Identify which cell holds the provided text, then report its (X, Y) central coordinate. 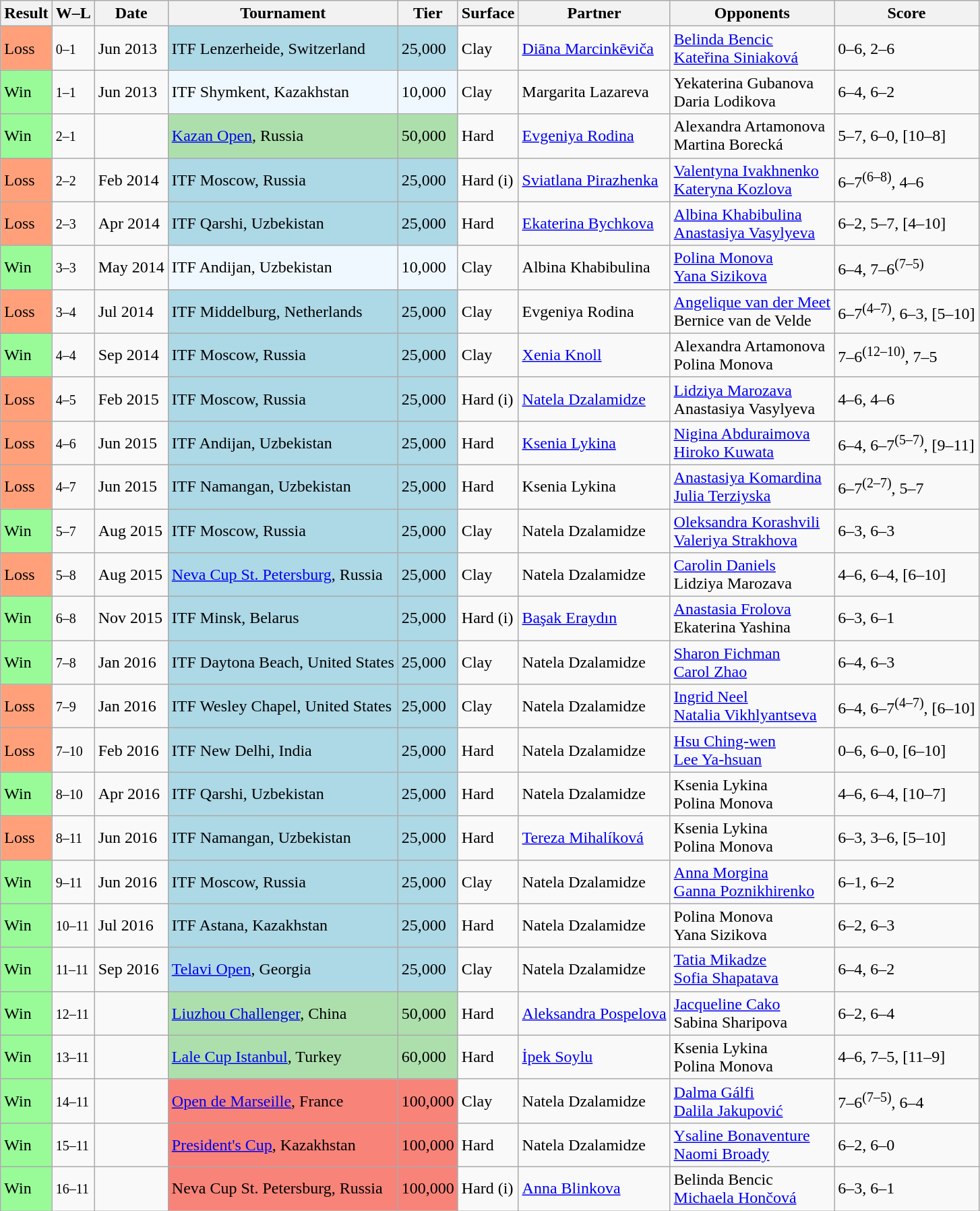
ITF Middelburg, Netherlands (283, 312)
Hsu Ching-wen Lee Ya-hsuan (752, 750)
6–4, 6–7(4–7), [6–10] (907, 707)
ITF Minsk, Belarus (283, 619)
Diāna Marcinkēviča (594, 49)
Feb 2016 (131, 750)
6–2, 6–0 (907, 1145)
5–7 (73, 530)
Sviatlana Pirazhenka (594, 179)
Aleksandra Pospelova (594, 1013)
13–11 (73, 1057)
6–7(4–7), 6–3, [5–10] (907, 312)
6–4, 7–6(7–5) (907, 267)
Date (131, 13)
6–3, 3–6, [5–10] (907, 837)
Sep 2016 (131, 970)
Ysaline Bonaventure Naomi Broady (752, 1145)
Anna Blinkova (594, 1188)
4–6, 4–6 (907, 399)
12–11 (73, 1013)
6–4, 6–7(5–7), [9–11] (907, 442)
İpek Soylu (594, 1057)
President's Cup, Kazakhstan (283, 1145)
Angelique van der Meet Bernice van de Velde (752, 312)
15–11 (73, 1145)
10–11 (73, 925)
May 2014 (131, 267)
Jul 2016 (131, 925)
4–5 (73, 399)
Başak Eraydın (594, 619)
6–1, 6–2 (907, 882)
Anastasia Frolova Ekaterina Yashina (752, 619)
Open de Marseille, France (283, 1100)
Ingrid Neel Natalia Vikhlyantseva (752, 707)
Apr 2016 (131, 794)
Alexandra Artamonova Martina Borecká (752, 136)
Anastasiya Komardina Julia Terziyska (752, 487)
Yekaterina Gubanova Daria Lodikova (752, 92)
ITF Daytona Beach, United States (283, 662)
4–7 (73, 487)
Score (907, 13)
6–3, 6–3 (907, 530)
6–7(2–7), 5–7 (907, 487)
ITF Wesley Chapel, United States (283, 707)
4–4 (73, 355)
4–6, 6–4, [6–10] (907, 574)
Liuzhou Challenger, China (283, 1013)
Lidziya Marozava Anastasiya Vasylyeva (752, 399)
ITF Shymkent, Kazakhstan (283, 92)
Dalma Gálfi Dalila Jakupović (752, 1100)
4–6, 7–5, [11–9] (907, 1057)
7–10 (73, 750)
Partner (594, 13)
Sharon Fichman Carol Zhao (752, 662)
Xenia Knoll (594, 355)
ITF Astana, Kazakhstan (283, 925)
Carolin Daniels Lidziya Marozava (752, 574)
Sep 2014 (131, 355)
4–6 (73, 442)
7–6(12–10), 7–5 (907, 355)
Albina Khabibulina Anastasiya Vasylyeva (752, 224)
0–6, 6–0, [6–10] (907, 750)
Apr 2014 (131, 224)
Jul 2014 (131, 312)
2–3 (73, 224)
2–1 (73, 136)
6–4, 6–3 (907, 662)
Valentyna Ivakhnenko Kateryna Kozlova (752, 179)
2–2 (73, 179)
ITF New Delhi, India (283, 750)
Result (26, 13)
11–11 (73, 970)
8–10 (73, 794)
W–L (73, 13)
60,000 (427, 1057)
Jacqueline Cako Sabina Sharipova (752, 1013)
3–3 (73, 267)
ITF Lenzerheide, Switzerland (283, 49)
6–2, 6–4 (907, 1013)
4–6, 6–4, [10–7] (907, 794)
Surface (488, 13)
7–8 (73, 662)
9–11 (73, 882)
Albina Khabibulina (594, 267)
Tatia Mikadze Sofia Shapatava (752, 970)
0–1 (73, 49)
Tereza Mihalíková (594, 837)
Telavi Open, Georgia (283, 970)
7–6(7–5), 6–4 (907, 1100)
Belinda Bencic Michaela Hončová (752, 1188)
3–4 (73, 312)
16–11 (73, 1188)
5–7, 6–0, [10–8] (907, 136)
1–1 (73, 92)
8–11 (73, 837)
5–8 (73, 574)
Margarita Lazareva (594, 92)
Tier (427, 13)
Kazan Open, Russia (283, 136)
6–8 (73, 619)
Belinda Bencic Kateřina Siniaková (752, 49)
Feb 2015 (131, 399)
6–2, 6–3 (907, 925)
Nov 2015 (131, 619)
Ekaterina Bychkova (594, 224)
0–6, 2–6 (907, 49)
Oleksandra Korashvili Valeriya Strakhova (752, 530)
6–7(6–8), 4–6 (907, 179)
Alexandra Artamonova Polina Monova (752, 355)
Lale Cup Istanbul, Turkey (283, 1057)
Anna Morgina Ganna Poznikhirenko (752, 882)
14–11 (73, 1100)
7–9 (73, 707)
Feb 2014 (131, 179)
Tournament (283, 13)
Opponents (752, 13)
6–2, 5–7, [4–10] (907, 224)
Nigina Abduraimova Hiroko Kuwata (752, 442)
